Extract the (X, Y) coordinate from the center of the cell holding the provided text.  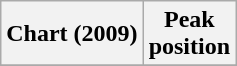
Chart (2009) (72, 34)
Peakposition (189, 34)
